Find where the given text appears and provide that cell's center as [X, Y] coordinate. 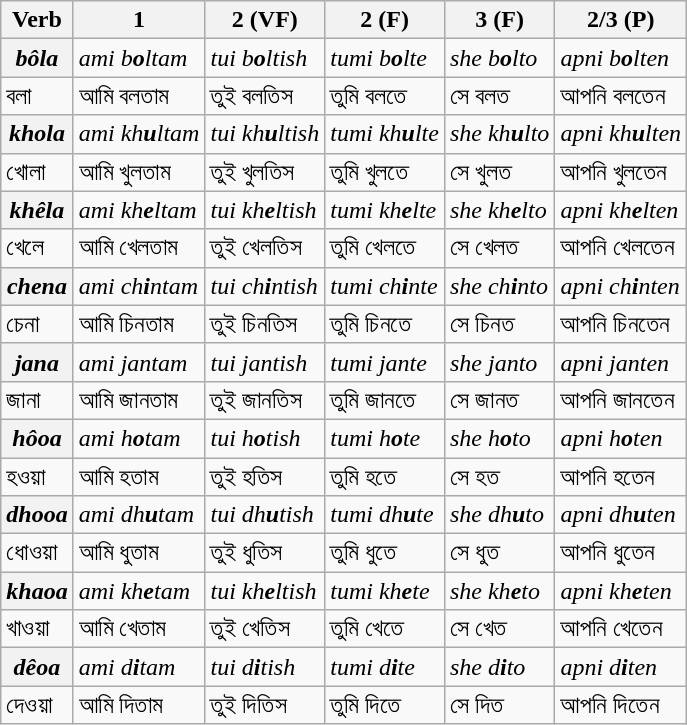
ami dhutam [139, 515]
জানা [37, 400]
তুই জানতিস [265, 400]
she chinto [499, 286]
apni kheten [621, 591]
আমি হতাম [139, 477]
আপনি হতেন [621, 477]
সে খেলত [499, 248]
dêoa [37, 667]
আপনি খেলতেন [621, 248]
খাওয়া [37, 629]
দেওয়া [37, 705]
ami hotam [139, 438]
আমি খুলতাম [139, 172]
তুমি খুলতে [385, 172]
খেলে [37, 248]
jana [37, 362]
tui jantish [265, 362]
she khelto [499, 210]
chena [37, 286]
তুমি খেতে [385, 629]
khola [37, 134]
তুই চিনতিস [265, 324]
আমি চিনতাম [139, 324]
তুমি বলতে [385, 96]
tui ditish [265, 667]
1 [139, 20]
তুই বলতিস [265, 96]
tumi khete [385, 591]
ami khultam [139, 134]
ami kheltam [139, 210]
আপনি জানতেন [621, 400]
bôla [37, 58]
apni khelten [621, 210]
তুই খুলতিস [265, 172]
2 (VF) [265, 20]
tui chintish [265, 286]
তুমি জানতে [385, 400]
tui khultish [265, 134]
she kheto [499, 591]
tumi khelte [385, 210]
tumi bolte [385, 58]
চেনা [37, 324]
she hoto [499, 438]
tumi jante [385, 362]
তুই ধুতিস [265, 553]
khaoa [37, 591]
tumi dhute [385, 515]
ধোওয়া [37, 553]
apni diten [621, 667]
apni hoten [621, 438]
she bolto [499, 58]
tumi dite [385, 667]
tumi hote [385, 438]
apni dhuten [621, 515]
তুই হতিস [265, 477]
আপনি দিতেন [621, 705]
সে জানত [499, 400]
ami chintam [139, 286]
hôoa [37, 438]
তুমি দিতে [385, 705]
আমি ধুতাম [139, 553]
আপনি খুলতেন [621, 172]
apni chinten [621, 286]
আমি দিতাম [139, 705]
সে ধুত [499, 553]
সে খেত [499, 629]
সে হত [499, 477]
আপনি বলতেন [621, 96]
তুই খেলতিস [265, 248]
বলা [37, 96]
she dito [499, 667]
সে দিত [499, 705]
apni khulten [621, 134]
3 (F) [499, 20]
ami boltam [139, 58]
তুমি চিনতে [385, 324]
tui boltish [265, 58]
2 (F) [385, 20]
আমি বলতাম [139, 96]
tui hotish [265, 438]
2/3 (P) [621, 20]
she janto [499, 362]
Verb [37, 20]
apni bolten [621, 58]
আপনি খেতেন [621, 629]
সে বলত [499, 96]
তুই খেতিস [265, 629]
আমি খেতাম [139, 629]
আপনি চিনতেন [621, 324]
সে খুলত [499, 172]
ami jantam [139, 362]
আমি জানতাম [139, 400]
dhooa [37, 515]
tui dhutish [265, 515]
she dhuto [499, 515]
tumi khulte [385, 134]
khêla [37, 210]
হওয়া [37, 477]
খোলা [37, 172]
সে চিনত [499, 324]
আপনি ধুতেন [621, 553]
তুই দিতিস [265, 705]
she khulto [499, 134]
তুমি ধুতে [385, 553]
tumi chinte [385, 286]
ami khetam [139, 591]
তুমি খেলতে [385, 248]
তুমি হতে [385, 477]
ami ditam [139, 667]
আমি খেলতাম [139, 248]
apni janten [621, 362]
